From the cell containing the given text, extract its center point as (X, Y) coordinate. 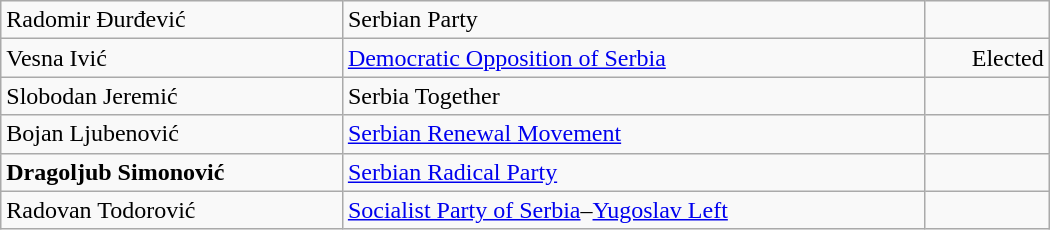
Elected (987, 58)
Serbian Radical Party (634, 172)
Slobodan Jeremić (172, 96)
Serbian Party (634, 20)
Radovan Todorović (172, 210)
Serbian Renewal Movement (634, 134)
Vesna Ivić (172, 58)
Socialist Party of Serbia–Yugoslav Left (634, 210)
Serbia Together (634, 96)
Democratic Opposition of Serbia (634, 58)
Dragoljub Simonović (172, 172)
Radomir Đurđević (172, 20)
Bojan Ljubenović (172, 134)
